Find where the given text appears and provide that cell's center as (X, Y) coordinate. 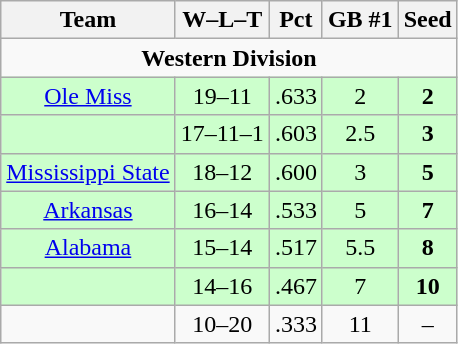
10 (428, 286)
.467 (296, 286)
14–16 (222, 286)
17–11–1 (222, 134)
Seed (428, 20)
Western Division (229, 58)
– (428, 324)
Pct (296, 20)
18–12 (222, 172)
2.5 (360, 134)
Ole Miss (88, 96)
5.5 (360, 248)
16–14 (222, 210)
GB #1 (360, 20)
11 (360, 324)
15–14 (222, 248)
Team (88, 20)
8 (428, 248)
.600 (296, 172)
Alabama (88, 248)
Mississippi State (88, 172)
19–11 (222, 96)
.603 (296, 134)
.333 (296, 324)
.517 (296, 248)
.633 (296, 96)
10–20 (222, 324)
W–L–T (222, 20)
.533 (296, 210)
Arkansas (88, 210)
